Identify which cell holds the provided text, then report its [X, Y] central coordinate. 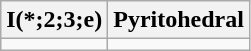
I(*;2;3;e) [54, 20]
Pyritohedral [179, 20]
